Find where the given text appears and provide that cell's center as (x, y) coordinate. 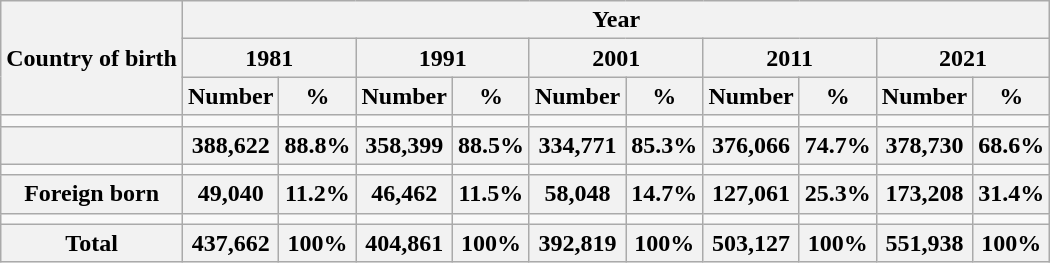
334,771 (577, 145)
1991 (442, 58)
2021 (962, 58)
85.3% (664, 145)
11.2% (318, 194)
25.3% (838, 194)
Total (92, 243)
2001 (616, 58)
11.5% (490, 194)
503,127 (751, 243)
2011 (790, 58)
Year (616, 20)
378,730 (924, 145)
Foreign born (92, 194)
551,938 (924, 243)
388,622 (230, 145)
1981 (268, 58)
88.8% (318, 145)
437,662 (230, 243)
49,040 (230, 194)
46,462 (404, 194)
14.7% (664, 194)
376,066 (751, 145)
58,048 (577, 194)
31.4% (1012, 194)
173,208 (924, 194)
392,819 (577, 243)
358,399 (404, 145)
68.6% (1012, 145)
Country of birth (92, 58)
404,861 (404, 243)
74.7% (838, 145)
127,061 (751, 194)
88.5% (490, 145)
